Return (X, Y) of the center of cell containing provided text 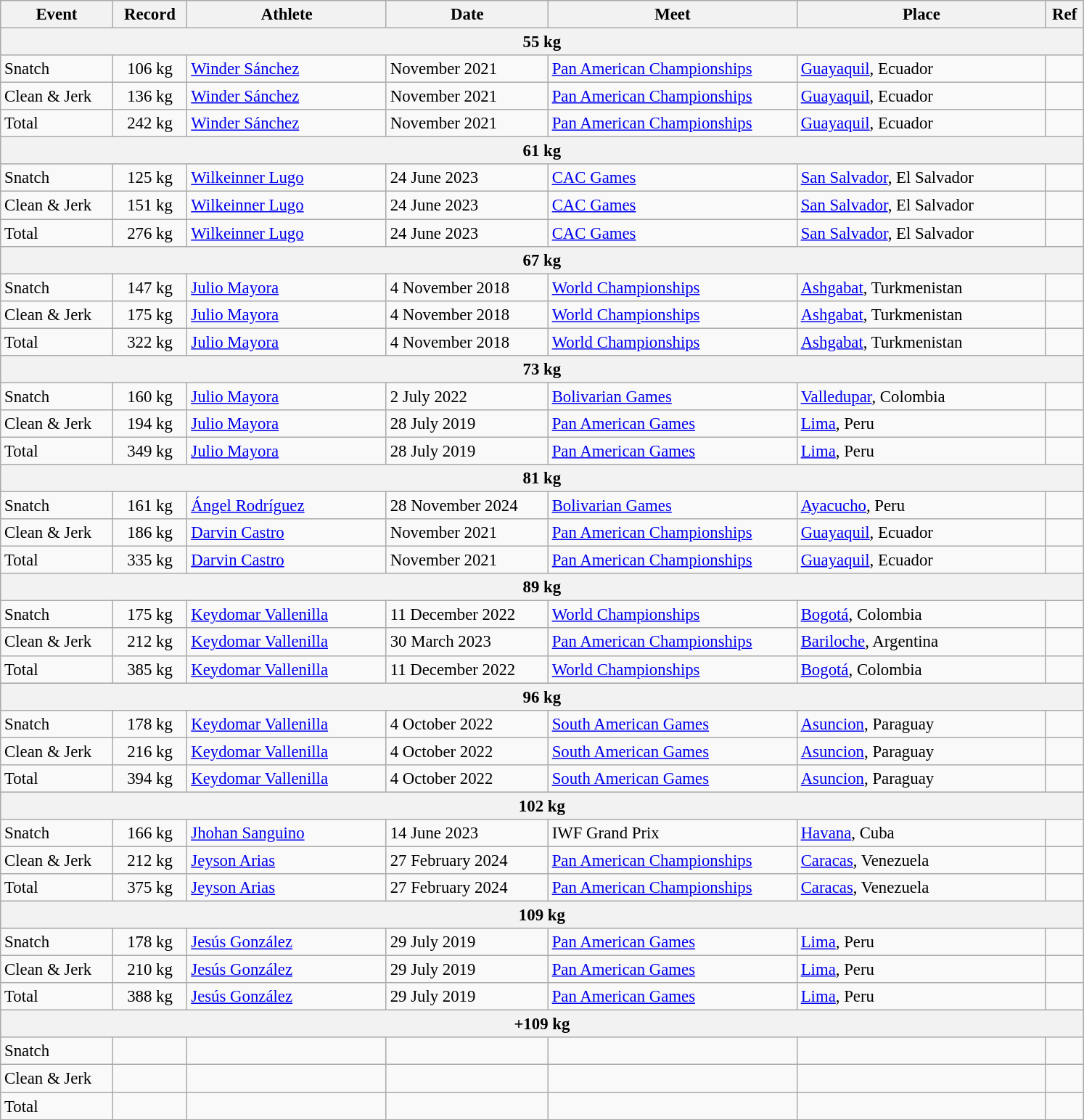
186 kg (149, 533)
210 kg (149, 970)
166 kg (149, 833)
276 kg (149, 233)
102 kg (542, 806)
109 kg (542, 915)
194 kg (149, 424)
136 kg (149, 97)
Event (57, 15)
Ángel Rodríguez (287, 506)
Valledupar, Colombia (921, 396)
89 kg (542, 587)
335 kg (149, 560)
Place (921, 15)
385 kg (149, 669)
+109 kg (542, 1024)
161 kg (149, 506)
151 kg (149, 205)
Record (149, 15)
Bariloche, Argentina (921, 642)
394 kg (149, 779)
55 kg (542, 42)
96 kg (542, 697)
14 June 2023 (467, 833)
Jhohan Sanguino (287, 833)
Athlete (287, 15)
242 kg (149, 123)
81 kg (542, 478)
Ayacucho, Peru (921, 506)
388 kg (149, 997)
30 March 2023 (467, 642)
Meet (672, 15)
61 kg (542, 151)
67 kg (542, 260)
Date (467, 15)
349 kg (149, 451)
147 kg (149, 287)
28 November 2024 (467, 506)
375 kg (149, 888)
216 kg (149, 751)
2 July 2022 (467, 396)
IWF Grand Prix (672, 833)
Ref (1064, 15)
106 kg (149, 69)
322 kg (149, 342)
73 kg (542, 369)
160 kg (149, 396)
125 kg (149, 178)
Havana, Cuba (921, 833)
